Detect which cell encompasses the target text, then output its [x, y] center coordinate. 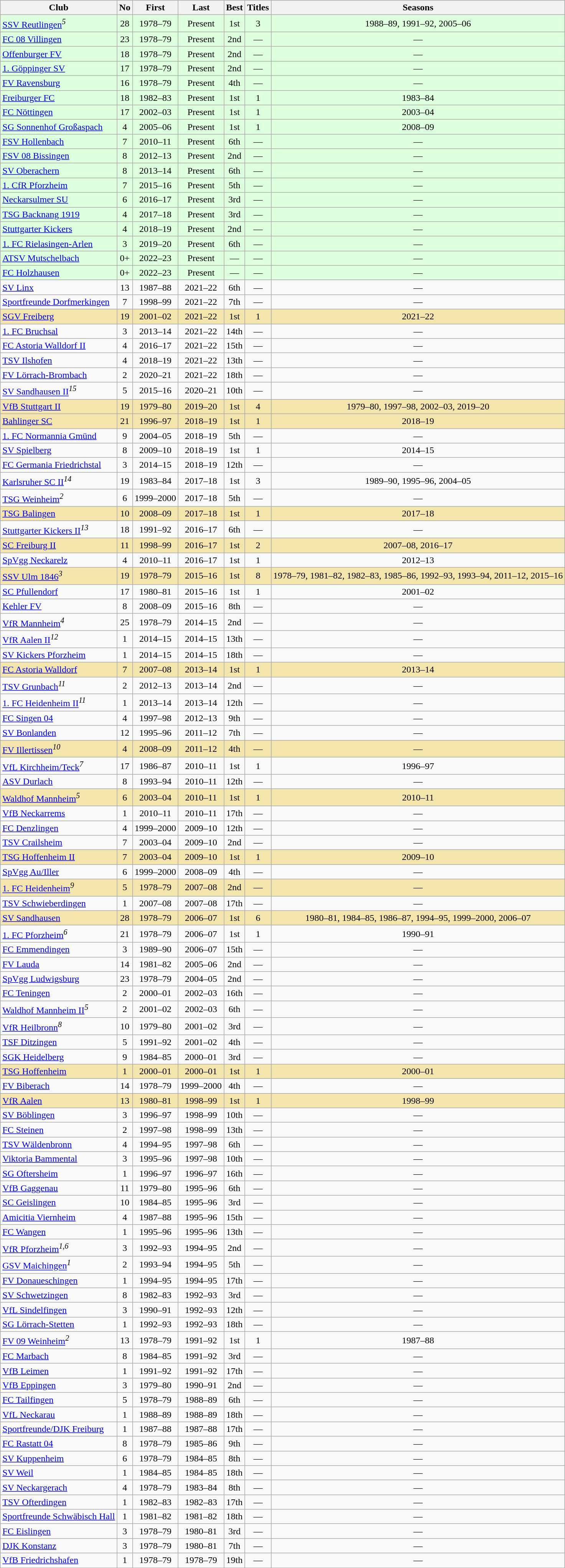
Seasons [418, 8]
1989–90 [155, 950]
1989–90, 1995–96, 2004–05 [418, 481]
FV Biberach [59, 1086]
TSG Backnang 1919 [59, 214]
1. FC Heidenheim9 [59, 888]
16 [125, 83]
FC Astoria Walldorf II [59, 346]
FC Tailfingen [59, 1400]
VfR Aalen [59, 1101]
VfB Eppingen [59, 1385]
VfR Pforzheim1,6 [59, 1247]
Freiburger FC [59, 98]
VfB Neckarrems [59, 813]
ASV Durlach [59, 782]
FSV 08 Bissingen [59, 156]
GSV Maichingen1 [59, 1265]
FC Denzlingen [59, 828]
FV Donaueschingen [59, 1280]
Offenburger FV [59, 54]
FC Nöttingen [59, 112]
SV Schwetzingen [59, 1295]
VfR Heilbronn8 [59, 1027]
SV Kickers Pforzheim [59, 655]
VfL Sindelfingen [59, 1310]
Club [59, 8]
SG Oftersheim [59, 1174]
No [125, 8]
VfL Neckarau [59, 1414]
TSV Wäldenbronn [59, 1144]
VfB Friedrichshafen [59, 1560]
Stuttgarter Kickers II13 [59, 530]
1. FC Pforzheim6 [59, 934]
VfB Leimen [59, 1371]
VfL Kirchheim/Teck7 [59, 766]
SGK Heidelberg [59, 1057]
ATSV Mutschelbach [59, 258]
1980–81, 1984–85, 1986–87, 1994–95, 1999–2000, 2006–07 [418, 918]
1. CfR Pforzheim [59, 185]
FV Illertissen10 [59, 749]
FC 08 Villingen [59, 39]
FV 09 Weinheim2 [59, 1340]
Sportfreunde Dorfmerkingen [59, 302]
2007–08, 2016–17 [418, 545]
SV Neckargerach [59, 1487]
25 [125, 622]
Sportfreunde/DJK Freiburg [59, 1429]
FC Eislingen [59, 1531]
SGV Freiberg [59, 317]
VfB Gaggenau [59, 1188]
Waldhof Mannheim II5 [59, 1009]
VfR Mannheim4 [59, 622]
VfR Aalen II12 [59, 639]
FV Lauda [59, 964]
SG Sonnenhof Großaspach [59, 127]
FC Steinen [59, 1130]
SpVgg Ludwigsburg [59, 979]
SV Spielberg [59, 450]
SV Böblingen [59, 1115]
FC Rastatt 04 [59, 1444]
1985–86 [201, 1444]
FC Wangen [59, 1232]
14th [235, 331]
FC Germania Friedrichstal [59, 465]
1978–79, 1981–82, 1982–83, 1985–86, 1992–93, 1993–94, 2011–12, 2015–16 [418, 576]
FC Singen 04 [59, 718]
Karlsruher SC II14 [59, 481]
FV Lörrach-Brombach [59, 375]
FV Ravensburg [59, 83]
1. Göppinger SV [59, 68]
Stuttgarter Kickers [59, 229]
1. FC Heidenheim II11 [59, 702]
Amicitia Viernheim [59, 1217]
FC Astoria Walldorf [59, 669]
TSG Hoffenheim [59, 1071]
Kehler FV [59, 606]
TSV Grunbach11 [59, 685]
Bahlinger SC [59, 421]
Sportfreunde Schwäbisch Hall [59, 1517]
FC Teningen [59, 993]
SG Lörrach-Stetten [59, 1325]
SC Freiburg II [59, 545]
FC Holzhausen [59, 273]
12 [125, 733]
SV Linx [59, 287]
Best [235, 8]
TSG Balingen [59, 514]
TSV Ofterdingen [59, 1502]
TSG Weinheim2 [59, 498]
SV Oberachern [59, 171]
TSF Ditzingen [59, 1042]
Titles [258, 8]
19th [235, 1560]
SC Pfullendorf [59, 592]
SSV Ulm 18463 [59, 576]
TSV Ilshofen [59, 360]
VfB Stuttgart II [59, 406]
DJK Konstanz [59, 1546]
1. FC Normannia Gmünd [59, 436]
FC Marbach [59, 1356]
1986–87 [155, 766]
TSV Crailsheim [59, 843]
SpVgg Au/Iller [59, 872]
SV Bonlanden [59, 733]
FSV Hollenbach [59, 141]
First [155, 8]
FC Emmendingen [59, 950]
Waldhof Mannheim5 [59, 797]
Neckarsulmer SU [59, 200]
TSG Hoffenheim II [59, 857]
SV Sandhausen [59, 918]
TSV Schwieberdingen [59, 903]
1. FC Bruchsal [59, 331]
SV Kuppenheim [59, 1458]
1988–89, 1991–92, 2005–06 [418, 24]
SpVgg Neckarelz [59, 560]
Viktoria Bammental [59, 1159]
Last [201, 8]
SV Sandhausen II15 [59, 391]
SSV Reutlingen5 [59, 24]
SV Weil [59, 1473]
1. FC Rielasingen-Arlen [59, 243]
1979–80, 1997–98, 2002–03, 2019–20 [418, 406]
SC Geislingen [59, 1203]
